Determine the [x, y] coordinate at the center of the cell enclosing the given text.  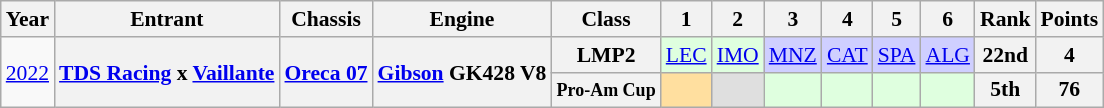
5th [1006, 90]
2 [738, 19]
Engine [462, 19]
6 [947, 19]
CAT [848, 55]
MNZ [793, 55]
Gibson GK428 V8 [462, 72]
Chassis [326, 19]
Oreca 07 [326, 72]
Class [606, 19]
Entrant [166, 19]
Rank [1006, 19]
3 [793, 19]
LEC [686, 55]
SPA [897, 55]
5 [897, 19]
22nd [1006, 55]
Pro-Am Cup [606, 90]
LMP2 [606, 55]
1 [686, 19]
Year [28, 19]
ALG [947, 55]
IMO [738, 55]
2022 [28, 72]
TDS Racing x Vaillante [166, 72]
76 [1070, 90]
Points [1070, 19]
